Capture the cell that displays the provided text and extract its (X, Y) central coordinate. 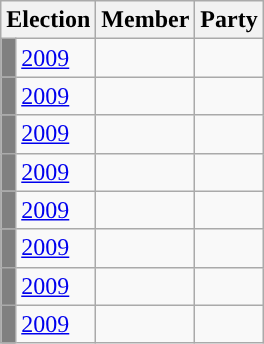
Member (146, 20)
Party (229, 20)
Election (48, 20)
